Return (X, Y) of the center of cell containing provided text 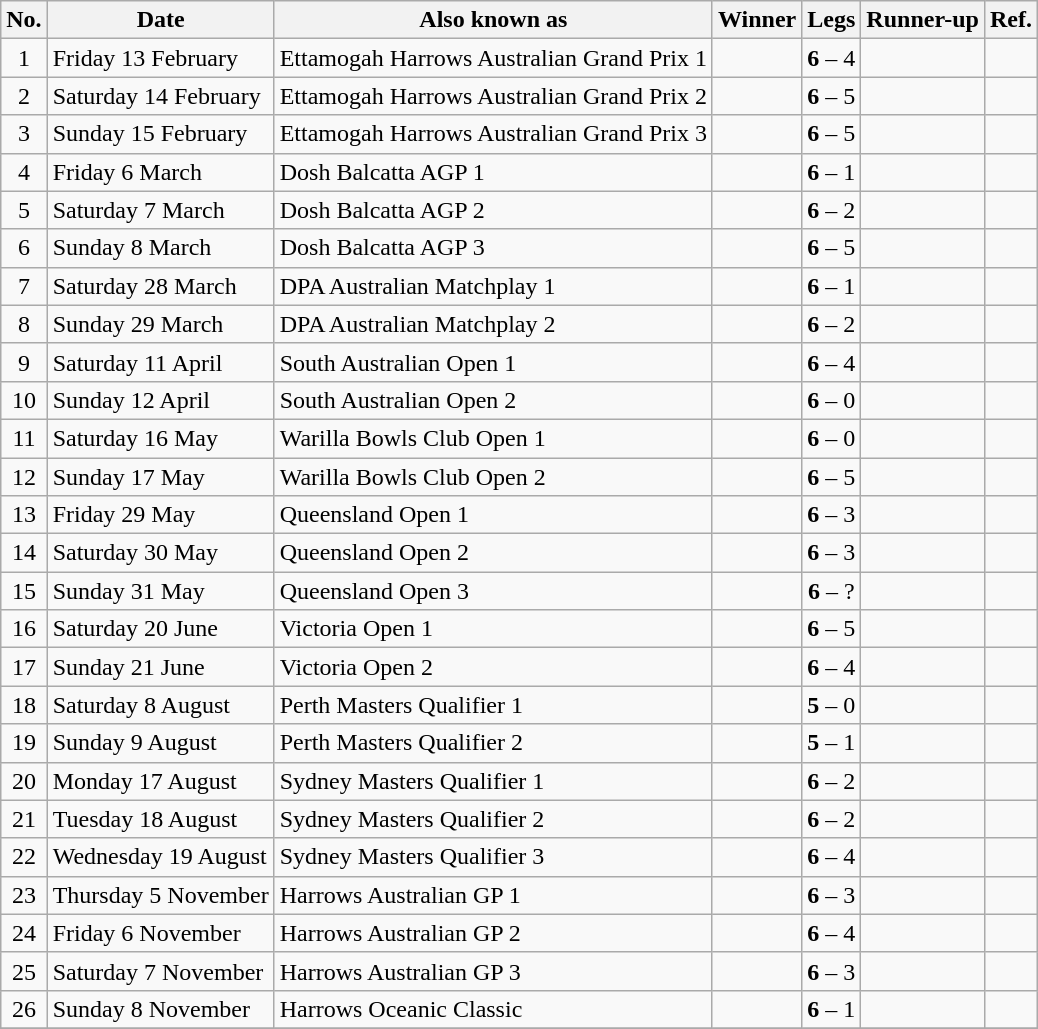
1 (24, 58)
2 (24, 96)
No. (24, 20)
Perth Masters Qualifier 1 (493, 705)
6 – ? (832, 591)
Saturday 7 November (160, 971)
8 (24, 324)
Harrows Australian GP 3 (493, 971)
Sunday 8 November (160, 1009)
Sunday 8 March (160, 248)
13 (24, 515)
5 – 1 (832, 743)
Legs (832, 20)
24 (24, 933)
Thursday 5 November (160, 895)
Ettamogah Harrows Australian Grand Prix 3 (493, 134)
5 (24, 210)
20 (24, 781)
19 (24, 743)
Harrows Australian GP 1 (493, 895)
10 (24, 400)
Saturday 14 February (160, 96)
Saturday 16 May (160, 438)
Wednesday 19 August (160, 857)
Warilla Bowls Club Open 2 (493, 477)
Ref. (1010, 20)
Saturday 30 May (160, 553)
Saturday 7 March (160, 210)
Saturday 11 April (160, 362)
17 (24, 667)
16 (24, 629)
Ettamogah Harrows Australian Grand Prix 2 (493, 96)
Queensland Open 1 (493, 515)
Sydney Masters Qualifier 2 (493, 819)
Sunday 9 August (160, 743)
Dosh Balcatta AGP 1 (493, 172)
Winner (756, 20)
6 (24, 248)
Friday 29 May (160, 515)
22 (24, 857)
Perth Masters Qualifier 2 (493, 743)
Friday 6 March (160, 172)
Dosh Balcatta AGP 2 (493, 210)
Saturday 20 June (160, 629)
South Australian Open 1 (493, 362)
23 (24, 895)
Sunday 31 May (160, 591)
Sunday 29 March (160, 324)
South Australian Open 2 (493, 400)
Queensland Open 2 (493, 553)
15 (24, 591)
Warilla Bowls Club Open 1 (493, 438)
Friday 6 November (160, 933)
Tuesday 18 August (160, 819)
9 (24, 362)
18 (24, 705)
Victoria Open 2 (493, 667)
5 – 0 (832, 705)
Monday 17 August (160, 781)
26 (24, 1009)
14 (24, 553)
Ettamogah Harrows Australian Grand Prix 1 (493, 58)
Saturday 28 March (160, 286)
12 (24, 477)
25 (24, 971)
Date (160, 20)
21 (24, 819)
3 (24, 134)
11 (24, 438)
Sunday 15 February (160, 134)
Also known as (493, 20)
Victoria Open 1 (493, 629)
4 (24, 172)
Friday 13 February (160, 58)
Sunday 12 April (160, 400)
Dosh Balcatta AGP 3 (493, 248)
7 (24, 286)
Harrows Oceanic Classic (493, 1009)
Saturday 8 August (160, 705)
Runner-up (923, 20)
Sunday 17 May (160, 477)
Harrows Australian GP 2 (493, 933)
Sydney Masters Qualifier 1 (493, 781)
DPA Australian Matchplay 1 (493, 286)
Queensland Open 3 (493, 591)
Sydney Masters Qualifier 3 (493, 857)
Sunday 21 June (160, 667)
DPA Australian Matchplay 2 (493, 324)
